Pinpoint the cell where the given text exists, returning its (X, Y) midpoint coordinate. 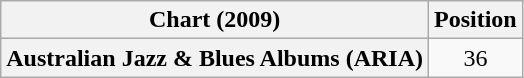
Chart (2009) (215, 20)
Australian Jazz & Blues Albums (ARIA) (215, 58)
Position (476, 20)
36 (476, 58)
